Find where the given text appears and provide that cell's center as [X, Y] coordinate. 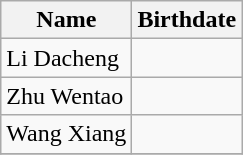
Name [66, 20]
Li Dacheng [66, 58]
Birthdate [187, 20]
Wang Xiang [66, 134]
Zhu Wentao [66, 96]
